For the text-containing cell, return its midpoint in [X, Y] coordinate format. 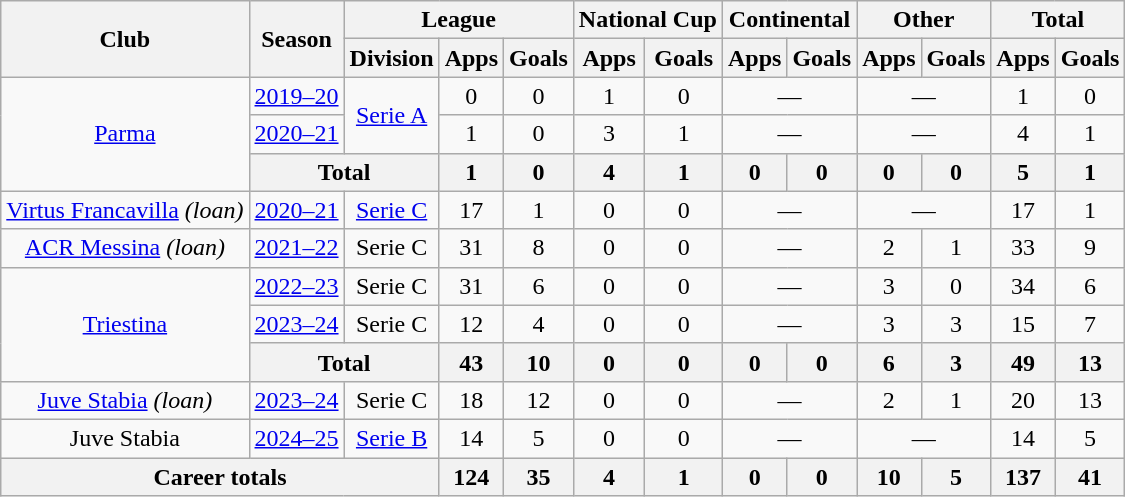
2021–22 [296, 248]
18 [471, 400]
Continental [789, 20]
20 [1023, 400]
Juve Stabia (loan) [125, 400]
National Cup [648, 20]
34 [1023, 286]
Division [392, 58]
8 [539, 248]
Other [924, 20]
Club [125, 39]
Virtus Francavilla (loan) [125, 210]
9 [1090, 248]
15 [1023, 324]
2024–25 [296, 438]
2019–20 [296, 96]
Parma [125, 134]
Juve Stabia [125, 438]
124 [471, 477]
7 [1090, 324]
2022–23 [296, 286]
League [458, 20]
Season [296, 39]
Serie A [392, 115]
Triestina [125, 324]
Career totals [220, 477]
41 [1090, 477]
49 [1023, 362]
43 [471, 362]
137 [1023, 477]
35 [539, 477]
Serie B [392, 438]
33 [1023, 248]
ACR Messina (loan) [125, 248]
